Pinpoint the cell where the given text exists, returning its (X, Y) midpoint coordinate. 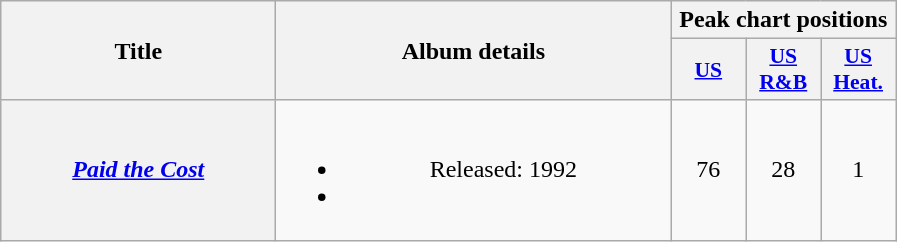
1 (858, 170)
Album details (474, 50)
Peak chart positions (784, 20)
US Heat. (858, 70)
Paid the Cost (138, 170)
Title (138, 50)
Released: 1992 (474, 170)
28 (784, 170)
US R&B (784, 70)
US (708, 70)
76 (708, 170)
